Pinpoint the cell where the given text exists, returning its [X, Y] midpoint coordinate. 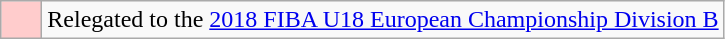
Relegated to the 2018 FIBA U18 European Championship Division B [383, 20]
